Output the [X, Y] coordinate of the center of the cell containing the given text.  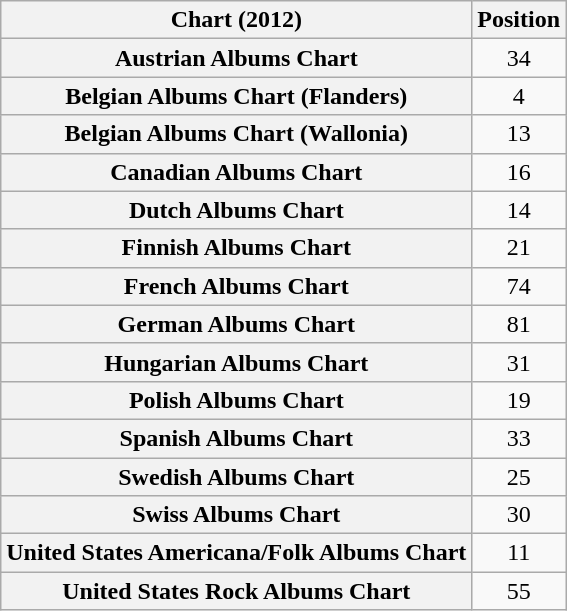
19 [519, 400]
Swedish Albums Chart [236, 477]
74 [519, 286]
Belgian Albums Chart (Wallonia) [236, 134]
21 [519, 248]
30 [519, 515]
25 [519, 477]
33 [519, 438]
31 [519, 362]
Hungarian Albums Chart [236, 362]
Chart (2012) [236, 20]
Dutch Albums Chart [236, 210]
Belgian Albums Chart (Flanders) [236, 96]
34 [519, 58]
81 [519, 324]
16 [519, 172]
Swiss Albums Chart [236, 515]
Finnish Albums Chart [236, 248]
Position [519, 20]
United States Rock Albums Chart [236, 591]
Polish Albums Chart [236, 400]
13 [519, 134]
French Albums Chart [236, 286]
Austrian Albums Chart [236, 58]
United States Americana/Folk Albums Chart [236, 553]
55 [519, 591]
14 [519, 210]
4 [519, 96]
11 [519, 553]
Spanish Albums Chart [236, 438]
German Albums Chart [236, 324]
Canadian Albums Chart [236, 172]
